Return [X, Y] of the center of cell containing provided text 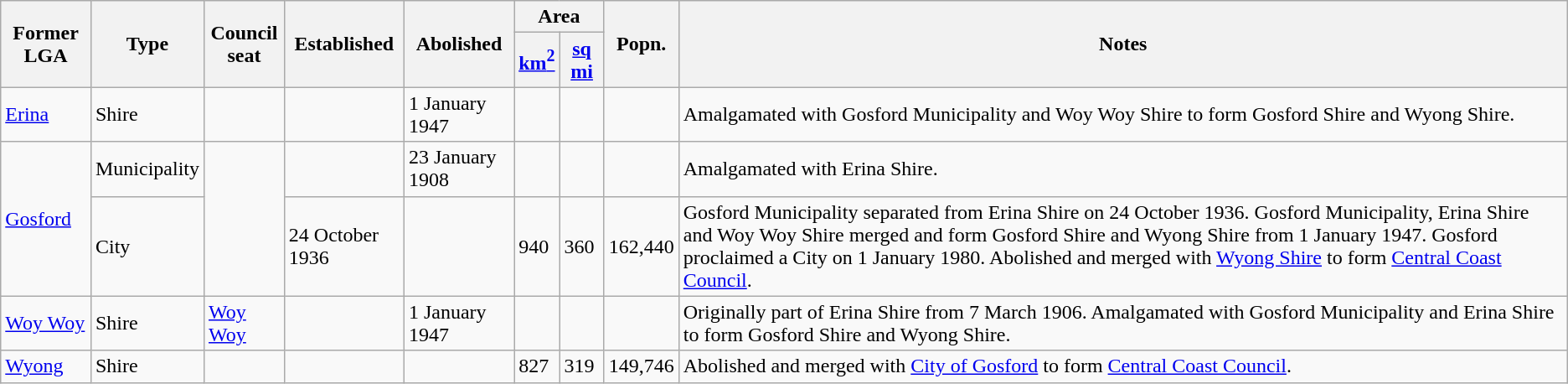
Amalgamated with Erina Shire. [1122, 169]
149,746 [642, 366]
Amalgamated with Gosford Municipality and Woy Woy Shire to form Gosford Shire and Wyong Shire. [1122, 114]
Popn. [642, 44]
Abolished [459, 44]
Area [560, 17]
Abolished and merged with City of Gosford to form Central Coast Council. [1122, 366]
940 [537, 246]
Type [147, 44]
319 [581, 366]
sq mi [581, 60]
Wyong [46, 366]
Former LGA [46, 44]
Established [343, 44]
Erina [46, 114]
Originally part of Erina Shire from 7 March 1906. Amalgamated with Gosford Municipality and Erina Shire to form Gosford Shire and Wyong Shire. [1122, 324]
km2 [537, 60]
Gosford [46, 219]
Councilseat [245, 44]
Municipality [147, 169]
24 October 1936 [343, 246]
360 [581, 246]
827 [537, 366]
City [147, 246]
162,440 [642, 246]
Notes [1122, 44]
23 January 1908 [459, 169]
